For the text-containing cell, return its midpoint in (x, y) coordinate format. 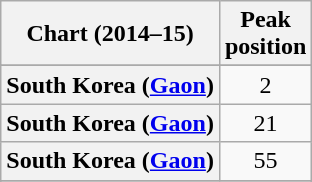
55 (265, 161)
Chart (2014–15) (110, 34)
21 (265, 123)
Peakposition (265, 34)
2 (265, 85)
